Provide the (x, y) coordinate of the cell's center where the given text is located.  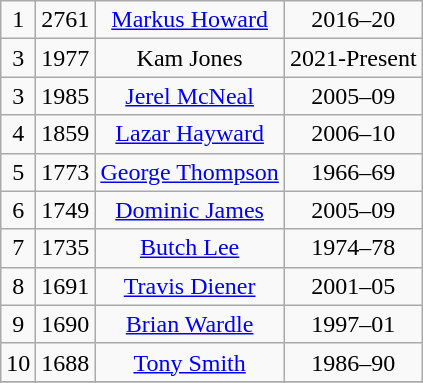
1691 (66, 286)
1688 (66, 362)
Lazar Hayward (190, 134)
4 (18, 134)
1773 (66, 172)
Brian Wardle (190, 324)
1997–01 (353, 324)
5 (18, 172)
Dominic James (190, 210)
2006–10 (353, 134)
9 (18, 324)
1977 (66, 58)
1 (18, 20)
George Thompson (190, 172)
Travis Diener (190, 286)
Kam Jones (190, 58)
6 (18, 210)
1985 (66, 96)
2021-Present (353, 58)
1735 (66, 248)
2016–20 (353, 20)
Butch Lee (190, 248)
Jerel McNeal (190, 96)
1859 (66, 134)
Tony Smith (190, 362)
1986–90 (353, 362)
2761 (66, 20)
8 (18, 286)
Markus Howard (190, 20)
1966–69 (353, 172)
2001–05 (353, 286)
7 (18, 248)
1749 (66, 210)
1690 (66, 324)
1974–78 (353, 248)
10 (18, 362)
